Locate the cell with the specified text and output its (x, y) center coordinate. 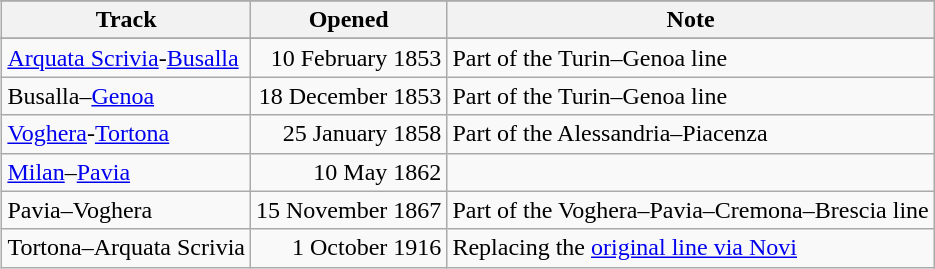
Note (690, 20)
Pavia–Voghera (126, 210)
Part of the Alessandria–Piacenza (690, 134)
Track (126, 20)
Opened (349, 20)
Arquata Scrivia-Busalla (126, 58)
18 December 1853 (349, 96)
Voghera-Tortona (126, 134)
Busalla–Genoa (126, 96)
10 May 1862 (349, 172)
Part of the Voghera–Pavia–Cremona–Brescia line (690, 210)
25 January 1858 (349, 134)
Tortona–Arquata Scrivia (126, 248)
Replacing the original line via Novi (690, 248)
1 October 1916 (349, 248)
Milan–Pavia (126, 172)
15 November 1867 (349, 210)
10 February 1853 (349, 58)
